Detect which cell encompasses the target text, then output its (x, y) center coordinate. 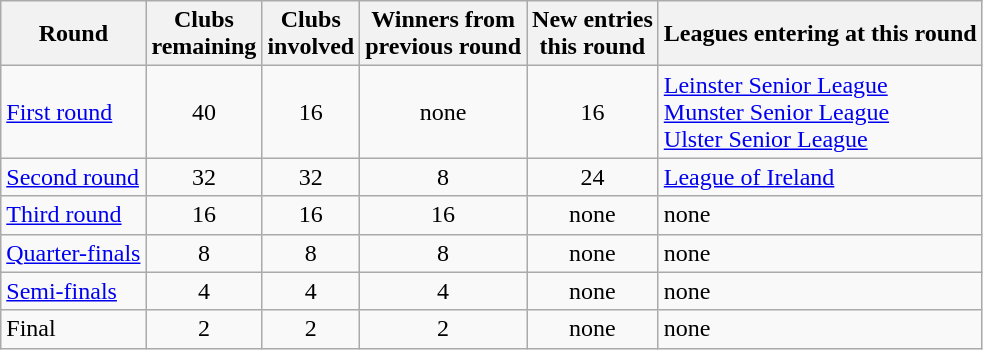
Leagues entering at this round (820, 34)
Leinster Senior LeagueMunster Senior LeagueUlster Senior League (820, 112)
Clubsinvolved (311, 34)
Third round (74, 215)
40 (204, 112)
Winners fromprevious round (444, 34)
Final (74, 329)
New entriesthis round (593, 34)
Second round (74, 177)
Semi-finals (74, 291)
League of Ireland (820, 177)
24 (593, 177)
First round (74, 112)
Quarter-finals (74, 253)
Round (74, 34)
Clubsremaining (204, 34)
